From the cell containing the given text, extract its center point as (x, y) coordinate. 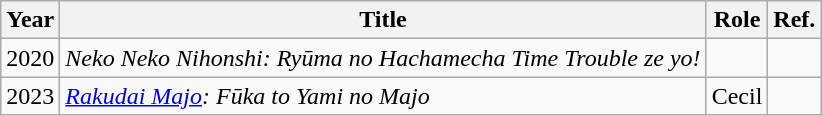
Ref. (794, 20)
2020 (30, 58)
Neko Neko Nihonshi: Ryūma no Hachamecha Time Trouble ze yo! (383, 58)
2023 (30, 96)
Rakudai Majo: Fūka to Yami no Majo (383, 96)
Role (737, 20)
Cecil (737, 96)
Title (383, 20)
Year (30, 20)
